Identify which cell holds the provided text, then report its [X, Y] central coordinate. 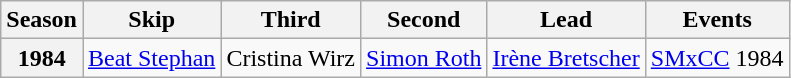
Skip [151, 20]
Cristina Wirz [291, 58]
Events [717, 20]
Season [42, 20]
Lead [566, 20]
1984 [42, 58]
Third [291, 20]
Simon Roth [424, 58]
SMxCC 1984 [717, 58]
Second [424, 20]
Beat Stephan [151, 58]
Irène Bretscher [566, 58]
